Pinpoint the cell where the given text exists, returning its [x, y] midpoint coordinate. 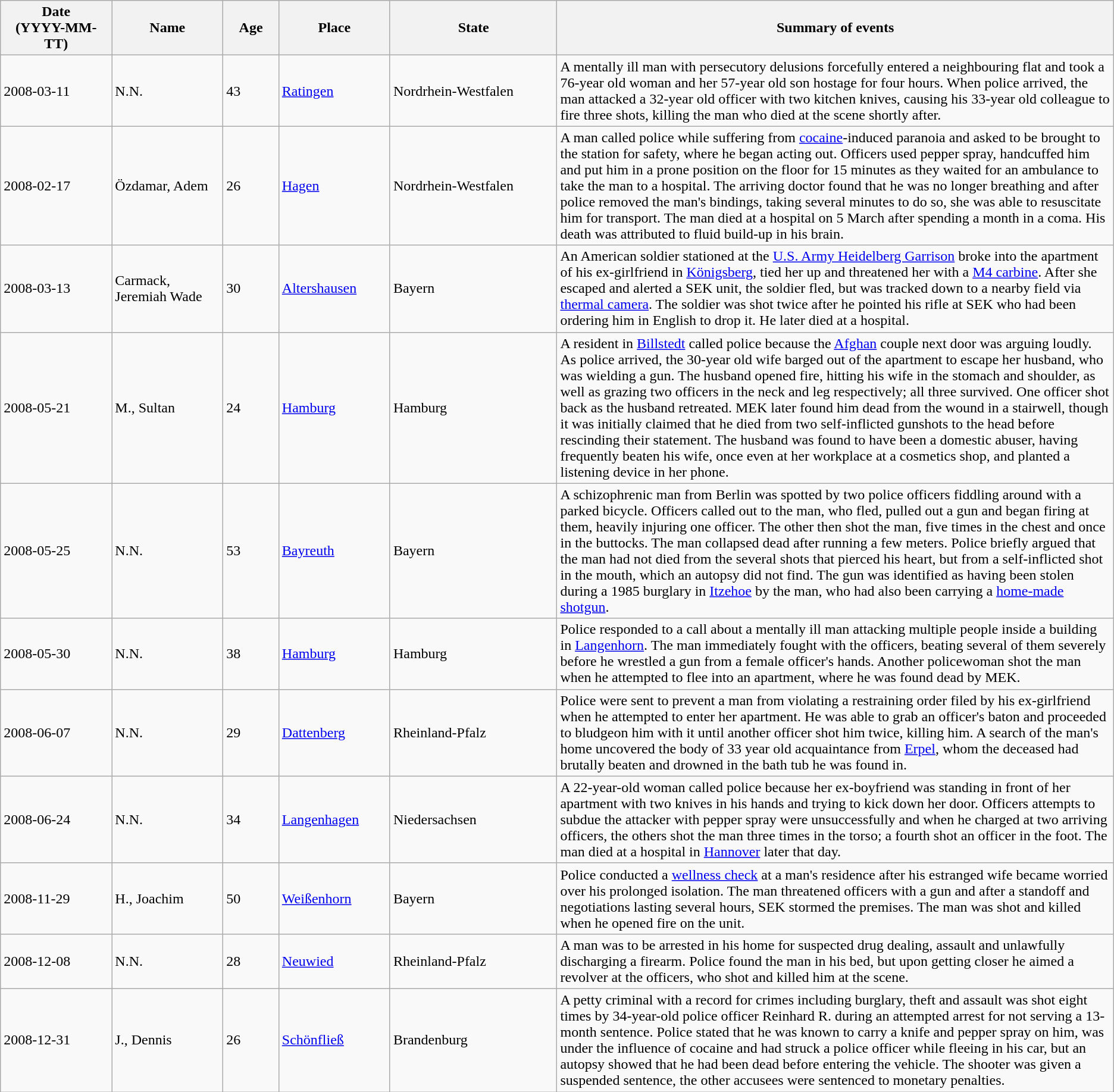
24 [251, 408]
Name [168, 28]
53 [251, 551]
Carmack, Jeremiah Wade [168, 289]
Dattenberg [334, 733]
Niedersachsen [474, 819]
H., Joachim [168, 899]
2008-12-31 [56, 1040]
2008-05-25 [56, 551]
Hagen [334, 186]
Altershausen [334, 289]
2008-11-29 [56, 899]
State [474, 28]
2008-02-17 [56, 186]
J., Dennis [168, 1040]
Schönfließ [334, 1040]
2008-12-08 [56, 961]
Özdamar, Adem [168, 186]
50 [251, 899]
M., Sultan [168, 408]
2008-03-13 [56, 289]
38 [251, 653]
29 [251, 733]
Summary of events [835, 28]
Age [251, 28]
2008-03-11 [56, 90]
2008-05-30 [56, 653]
30 [251, 289]
34 [251, 819]
Weißenhorn [334, 899]
Neuwied [334, 961]
Date(YYYY-MM-TT) [56, 28]
28 [251, 961]
2008-06-24 [56, 819]
43 [251, 90]
Brandenburg [474, 1040]
Ratingen [334, 90]
2008-05-21 [56, 408]
2008-06-07 [56, 733]
Langenhagen [334, 819]
Bayreuth [334, 551]
Place [334, 28]
